Capture the cell that displays the provided text and extract its (X, Y) central coordinate. 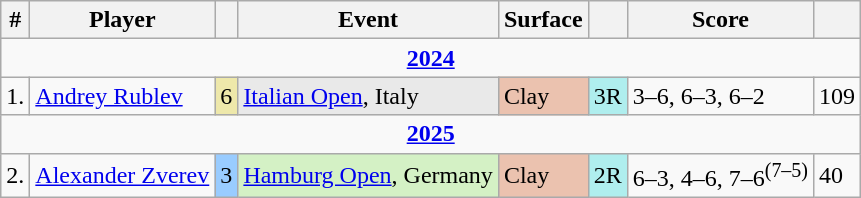
Alexander Zverev (122, 176)
6–3, 4–6, 7–6(7–5) (720, 176)
6 (226, 96)
109 (838, 96)
Italian Open, Italy (368, 96)
Score (720, 20)
Surface (543, 20)
Player (122, 20)
2024 (431, 58)
2. (16, 176)
Andrey Rublev (122, 96)
40 (838, 176)
Event (368, 20)
2025 (431, 134)
# (16, 20)
1. (16, 96)
3–6, 6–3, 6–2 (720, 96)
3 (226, 176)
2R (608, 176)
Hamburg Open, Germany (368, 176)
3R (608, 96)
